Extract the [X, Y] coordinate from the center of the cell holding the provided text.  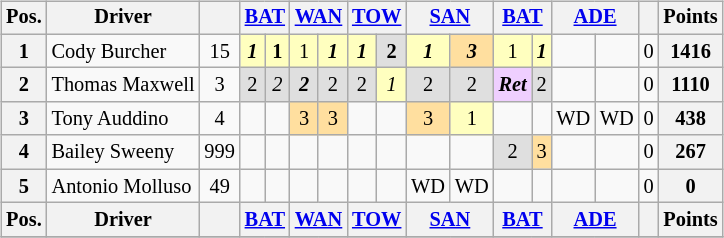
1110 [691, 85]
15 [220, 51]
49 [220, 186]
Tony Auddino [124, 119]
999 [220, 152]
Cody Burcher [124, 51]
Antonio Molluso [124, 186]
Thomas Maxwell [124, 85]
267 [691, 152]
5 [24, 186]
1416 [691, 51]
438 [691, 119]
Bailey Sweeny [124, 152]
Ret [513, 85]
